Identify which cell holds the provided text, then report its [X, Y] central coordinate. 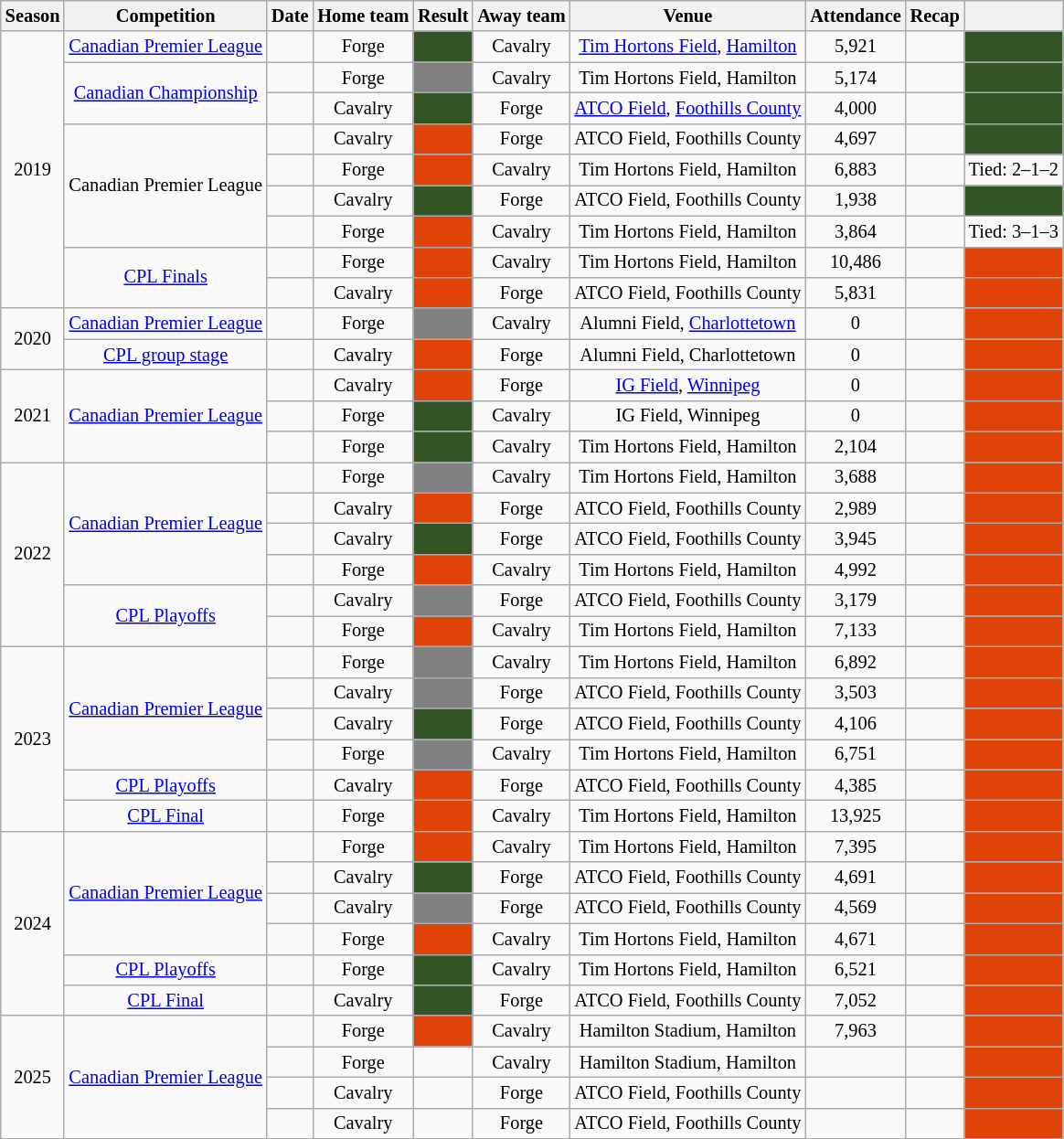
6,751 [856, 754]
6,892 [856, 662]
Tied: 3–1–3 [1014, 231]
2020 [33, 338]
2,989 [856, 508]
Away team [521, 16]
3,503 [856, 693]
4,000 [856, 108]
Venue [688, 16]
2024 [33, 923]
7,395 [856, 846]
2019 [33, 170]
4,697 [856, 139]
3,864 [856, 231]
4,671 [856, 939]
7,052 [856, 1000]
Home team [363, 16]
Date [290, 16]
2025 [33, 1077]
Competition [165, 16]
2,104 [856, 447]
7,963 [856, 1031]
Season [33, 16]
5,831 [856, 293]
2022 [33, 554]
1,938 [856, 200]
CPL group stage [165, 355]
2023 [33, 739]
Recap [935, 16]
CPL Finals [165, 278]
6,521 [856, 970]
4,992 [856, 569]
Result [442, 16]
3,179 [856, 601]
4,691 [856, 878]
6,883 [856, 170]
Attendance [856, 16]
Canadian Championship [165, 93]
4,569 [856, 908]
5,174 [856, 78]
3,945 [856, 538]
3,688 [856, 477]
5,921 [856, 47]
10,486 [856, 262]
2021 [33, 415]
4,106 [856, 723]
Tied: 2–1–2 [1014, 170]
7,133 [856, 631]
13,925 [856, 815]
4,385 [856, 785]
